Search for the cell housing the specified text and yield its [x, y] center coordinate. 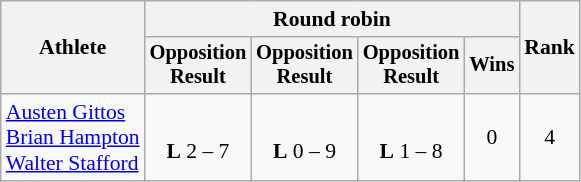
Austen GittosBrian HamptonWalter Stafford [73, 138]
L 2 – 7 [198, 138]
Athlete [73, 48]
L 0 – 9 [304, 138]
0 [492, 138]
Round robin [332, 19]
Rank [550, 48]
4 [550, 138]
Wins [492, 66]
L 1 – 8 [412, 138]
